Return [x, y] of the center of cell containing provided text 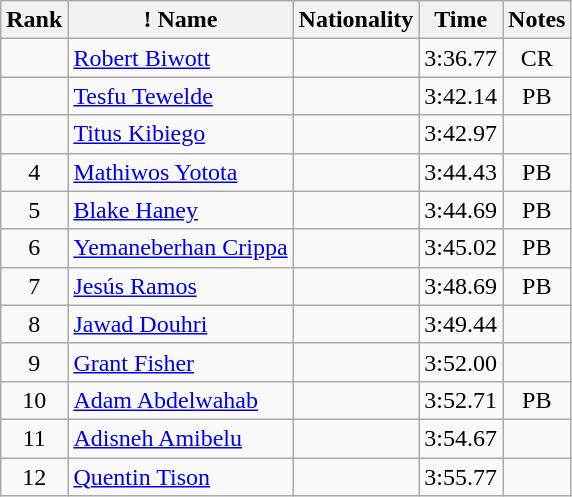
Jesús Ramos [180, 286]
3:55.77 [461, 477]
10 [34, 400]
5 [34, 210]
Adam Abdelwahab [180, 400]
Jawad Douhri [180, 324]
3:42.14 [461, 96]
Nationality [356, 20]
6 [34, 248]
3:44.69 [461, 210]
Adisneh Amibelu [180, 438]
Mathiwos Yotota [180, 172]
Quentin Tison [180, 477]
3:36.77 [461, 58]
Robert Biwott [180, 58]
7 [34, 286]
3:52.71 [461, 400]
Blake Haney [180, 210]
Yemaneberhan Crippa [180, 248]
Notes [537, 20]
3:45.02 [461, 248]
11 [34, 438]
Tesfu Tewelde [180, 96]
Grant Fisher [180, 362]
CR [537, 58]
Rank [34, 20]
Titus Kibiego [180, 134]
8 [34, 324]
4 [34, 172]
3:42.97 [461, 134]
12 [34, 477]
3:52.00 [461, 362]
9 [34, 362]
3:44.43 [461, 172]
3:48.69 [461, 286]
! Name [180, 20]
3:49.44 [461, 324]
3:54.67 [461, 438]
Time [461, 20]
